Find where the given text appears and provide that cell's center as [X, Y] coordinate. 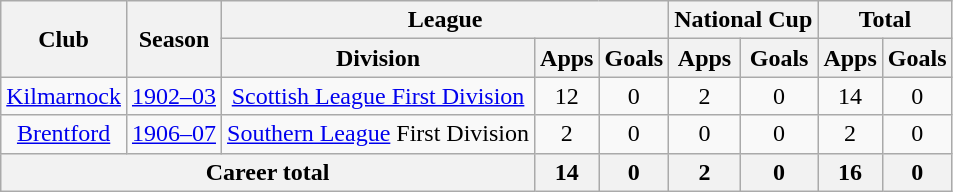
National Cup [744, 20]
Total [885, 20]
Kilmarnock [64, 96]
Southern League First Division [378, 134]
1902–03 [174, 96]
Season [174, 39]
League [446, 20]
Division [378, 58]
Club [64, 39]
Career total [268, 172]
16 [850, 172]
12 [567, 96]
Scottish League First Division [378, 96]
Brentford [64, 134]
1906–07 [174, 134]
